Extract the (X, Y) coordinate from the center of the cell holding the provided text.  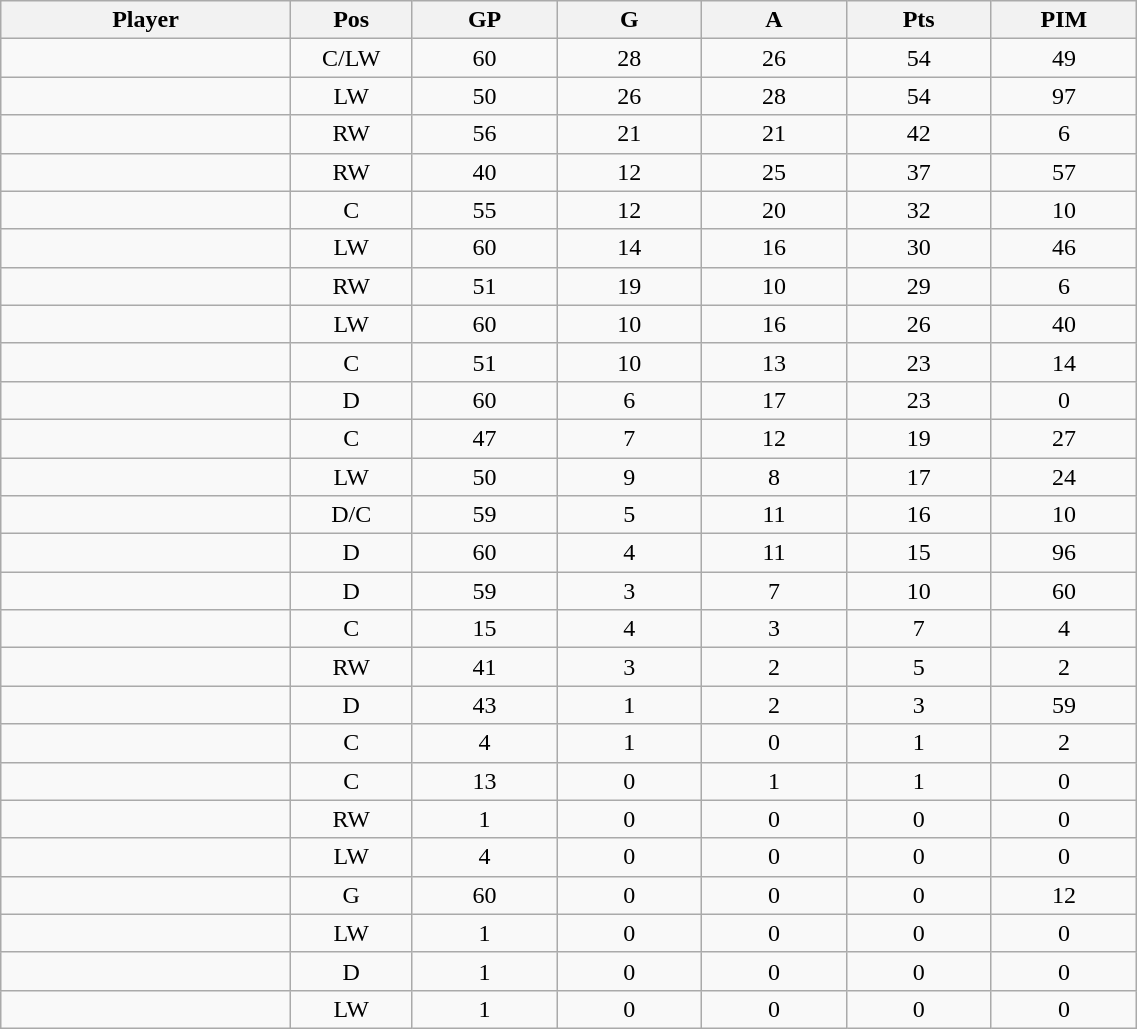
97 (1064, 96)
20 (774, 210)
47 (484, 438)
C/LW (351, 58)
49 (1064, 58)
GP (484, 20)
56 (484, 134)
D/C (351, 515)
Pts (918, 20)
46 (1064, 248)
9 (630, 477)
41 (484, 667)
24 (1064, 477)
29 (918, 286)
55 (484, 210)
42 (918, 134)
57 (1064, 172)
27 (1064, 438)
PIM (1064, 20)
37 (918, 172)
25 (774, 172)
30 (918, 248)
8 (774, 477)
Pos (351, 20)
A (774, 20)
96 (1064, 553)
43 (484, 705)
Player (146, 20)
32 (918, 210)
